Find where the given text appears and provide that cell's center as [X, Y] coordinate. 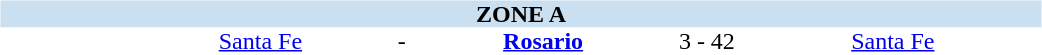
ZONE A [520, 14]
- [402, 42]
Rosario [544, 42]
3 - 42 [707, 42]
